Search for the cell housing the specified text and yield its (X, Y) center coordinate. 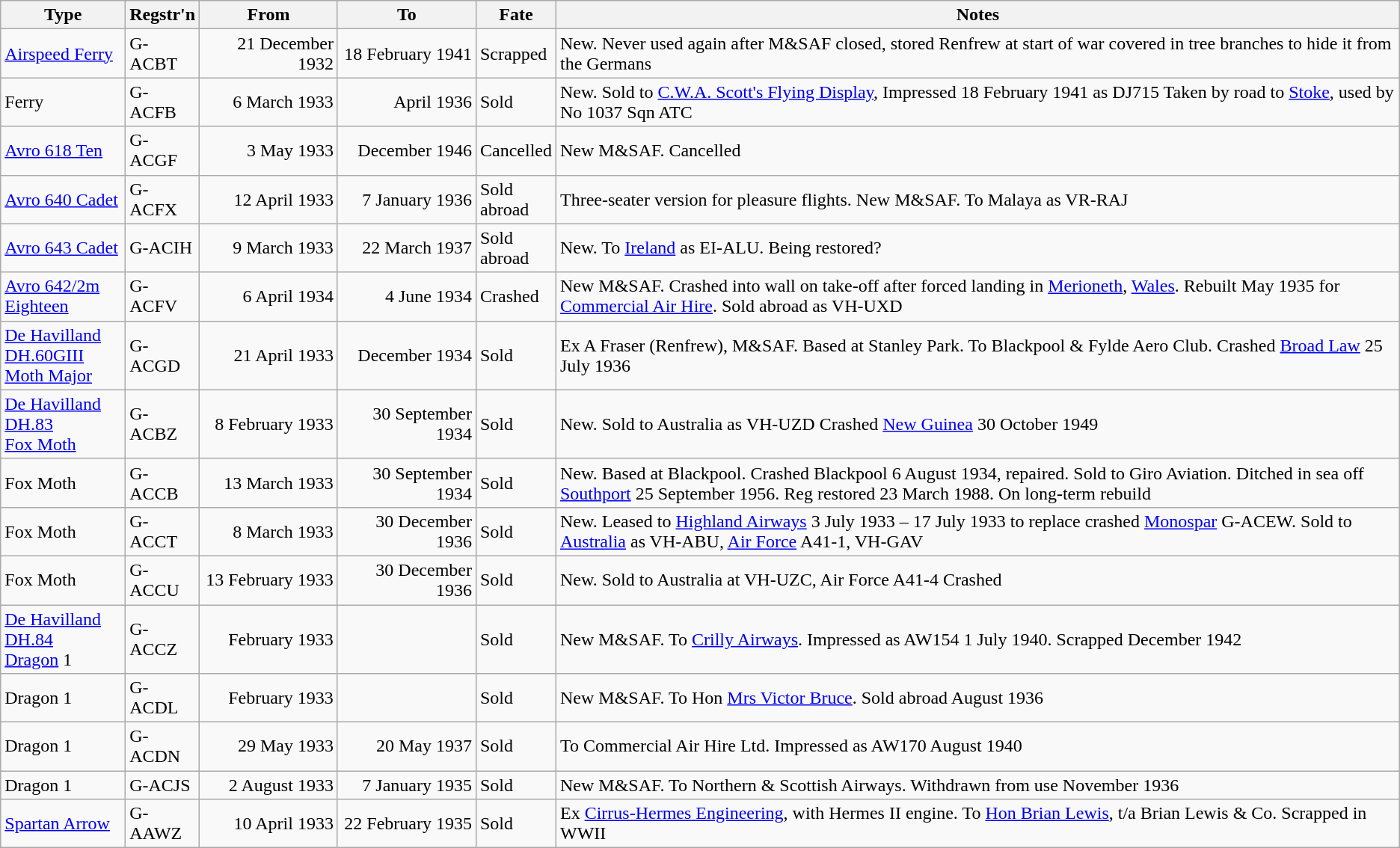
G-ACFX (163, 199)
Cancelled (516, 151)
G-AAWZ (163, 824)
December 1946 (407, 151)
8 February 1933 (269, 424)
New M&SAF. To Northern & Scottish Airways. Withdrawn from use November 1936 (977, 785)
G-ACJS (163, 785)
New. Sold to Australia as VH-UZD Crashed New Guinea 30 October 1949 (977, 424)
From (269, 15)
6 March 1933 (269, 102)
3 May 1933 (269, 151)
Scrapped (516, 54)
April 1936 (407, 102)
22 March 1937 (407, 248)
G-ACDN (163, 746)
8 March 1933 (269, 531)
New. Never used again after M&SAF closed, stored Renfrew at start of war covered in tree branches to hide it from the Germans (977, 54)
G-ACCT (163, 531)
10 April 1933 (269, 824)
G-ACBZ (163, 424)
Spartan Arrow (63, 824)
G-ACCU (163, 580)
21 December 1932 (269, 54)
21 April 1933 (269, 355)
New. To Ireland as EI-ALU. Being restored? (977, 248)
13 February 1933 (269, 580)
7 January 1935 (407, 785)
New M&SAF. To Hon Mrs Victor Bruce. Sold abroad August 1936 (977, 698)
2 August 1933 (269, 785)
Notes (977, 15)
Ex Cirrus-Hermes Engineering, with Hermes II engine. To Hon Brian Lewis, t/a Brian Lewis & Co. Scrapped in WWII (977, 824)
G-ACGD (163, 355)
6 April 1934 (269, 296)
Ferry (63, 102)
De Havilland DH.60GIIIMoth Major (63, 355)
7 January 1936 (407, 199)
G-ACDL (163, 698)
New M&SAF. Crashed into wall on take-off after forced landing in Merioneth, Wales. Rebuilt May 1935 for Commercial Air Hire. Sold abroad as VH-UXD (977, 296)
G-ACCZ (163, 639)
Avro 618 Ten (63, 151)
De Havilland DH.84Dragon 1 (63, 639)
29 May 1933 (269, 746)
9 March 1933 (269, 248)
Ex A Fraser (Renfrew), M&SAF. Based at Stanley Park. To Blackpool & Fylde Aero Club. Crashed Broad Law 25 July 1936 (977, 355)
Avro 643 Cadet (63, 248)
New. Sold to C.W.A. Scott's Flying Display, Impressed 18 February 1941 as DJ715 Taken by road to Stoke, used by No 1037 Sqn ATC (977, 102)
Regstr'n (163, 15)
Crashed (516, 296)
20 May 1937 (407, 746)
To (407, 15)
New. Sold to Australia at VH-UZC, Air Force A41-4 Crashed (977, 580)
Airspeed Ferry (63, 54)
New M&SAF. To Crilly Airways. Impressed as AW154 1 July 1940. Scrapped December 1942 (977, 639)
New. Leased to Highland Airways 3 July 1933 – 17 July 1933 to replace crashed Monospar G-ACEW. Sold to Australia as VH-ABU, Air Force A41-1, VH-GAV (977, 531)
December 1934 (407, 355)
G-ACIH (163, 248)
G-ACFB (163, 102)
4 June 1934 (407, 296)
G-ACCB (163, 483)
De Havilland DH.83Fox Moth (63, 424)
12 April 1933 (269, 199)
Avro 640 Cadet (63, 199)
G-ACFV (163, 296)
G-ACGF (163, 151)
Type (63, 15)
To Commercial Air Hire Ltd. Impressed as AW170 August 1940 (977, 746)
G-ACBT (163, 54)
Three-seater version for pleasure flights. New M&SAF. To Malaya as VR-RAJ (977, 199)
Avro 642/2m Eighteen (63, 296)
18 February 1941 (407, 54)
New M&SAF. Cancelled (977, 151)
22 February 1935 (407, 824)
13 March 1933 (269, 483)
Fate (516, 15)
